Output the (x, y) coordinate of the center of the cell containing the given text.  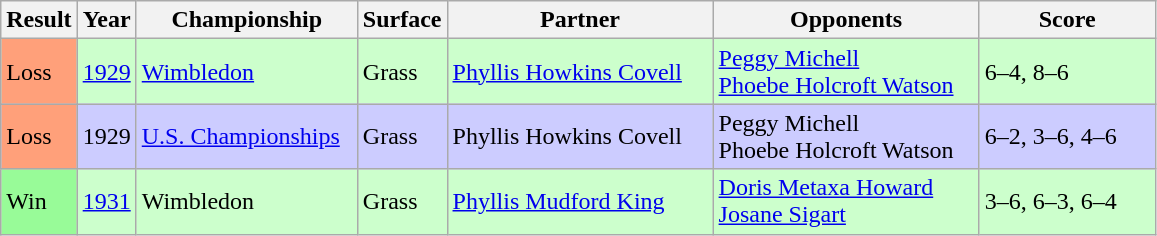
3–6, 6–3, 6–4 (1067, 202)
Year (106, 20)
1931 (106, 202)
Doris Metaxa Howard Josane Sigart (846, 202)
Opponents (846, 20)
Phyllis Mudford King (580, 202)
Score (1067, 20)
U.S. Championships (246, 136)
Championship (246, 20)
6–4, 8–6 (1067, 72)
Win (39, 202)
6–2, 3–6, 4–6 (1067, 136)
Partner (580, 20)
Result (39, 20)
Surface (402, 20)
